Return [X, Y] of the center of cell containing provided text 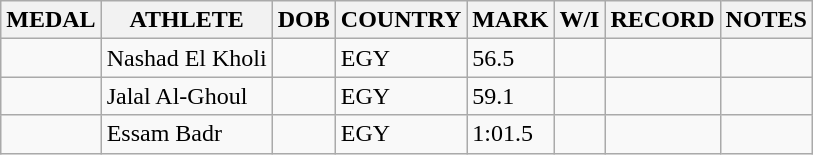
MEDAL [51, 20]
Essam Badr [186, 134]
RECORD [662, 20]
56.5 [510, 58]
Nashad El Kholi [186, 58]
59.1 [510, 96]
1:01.5 [510, 134]
W/I [580, 20]
ATHLETE [186, 20]
MARK [510, 20]
NOTES [766, 20]
Jalal Al-Ghoul [186, 96]
COUNTRY [401, 20]
DOB [304, 20]
